Return [x, y] of the center of cell containing provided text 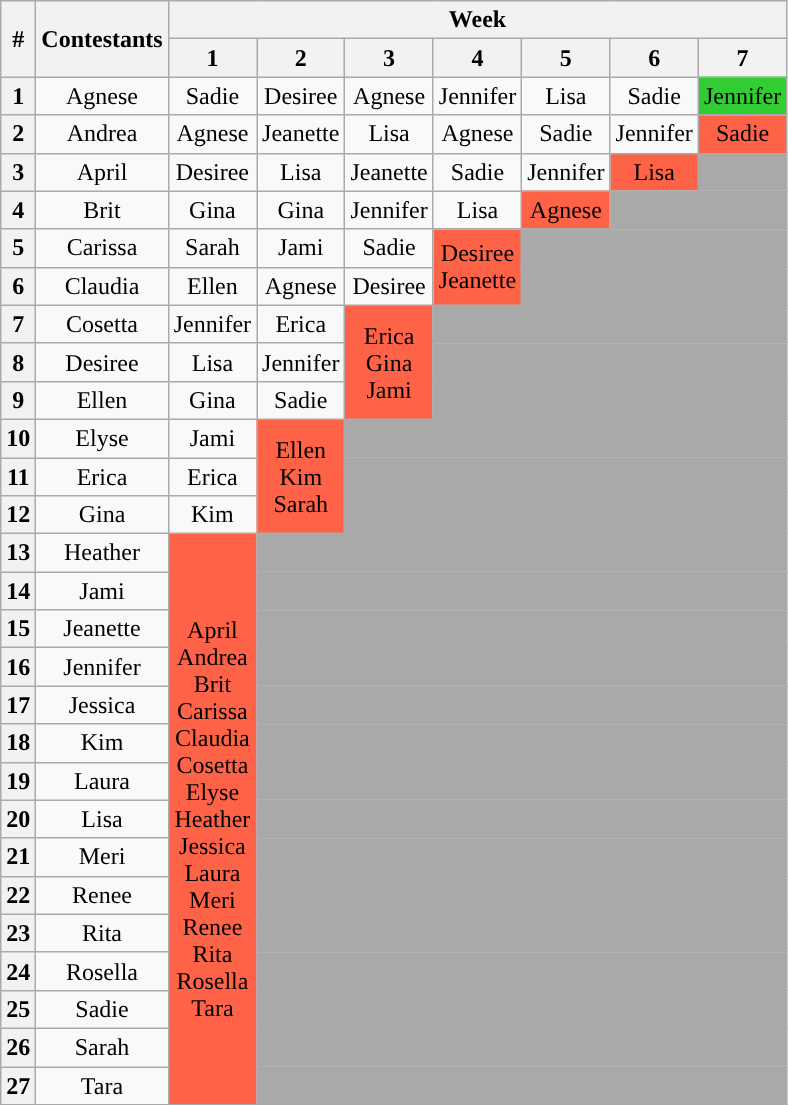
24 [18, 971]
8 [18, 362]
14 [18, 591]
Carissa [102, 248]
18 [18, 743]
Heather [102, 553]
Week [478, 20]
EricaGinaJami [389, 362]
April [102, 172]
Brit [102, 210]
19 [18, 781]
13 [18, 553]
Meri [102, 857]
Elyse [102, 438]
DesireeJeanette [477, 267]
17 [18, 705]
20 [18, 819]
Renee [102, 895]
# [18, 39]
12 [18, 515]
Tara [102, 1085]
Rita [102, 933]
Andrea [102, 134]
9 [18, 400]
Laura [102, 781]
27 [18, 1085]
Contestants [102, 39]
10 [18, 438]
Claudia [102, 286]
22 [18, 895]
15 [18, 629]
25 [18, 1009]
Cosetta [102, 324]
11 [18, 477]
16 [18, 667]
EllenKimSarah [301, 476]
Rosella [102, 971]
26 [18, 1047]
23 [18, 933]
21 [18, 857]
AprilAndreaBritCarissaClaudiaCosettaElyseHeatherJessicaLauraMeriReneeRitaRosellaTara [212, 820]
Jessica [102, 705]
